Search for the cell housing the specified text and yield its [x, y] center coordinate. 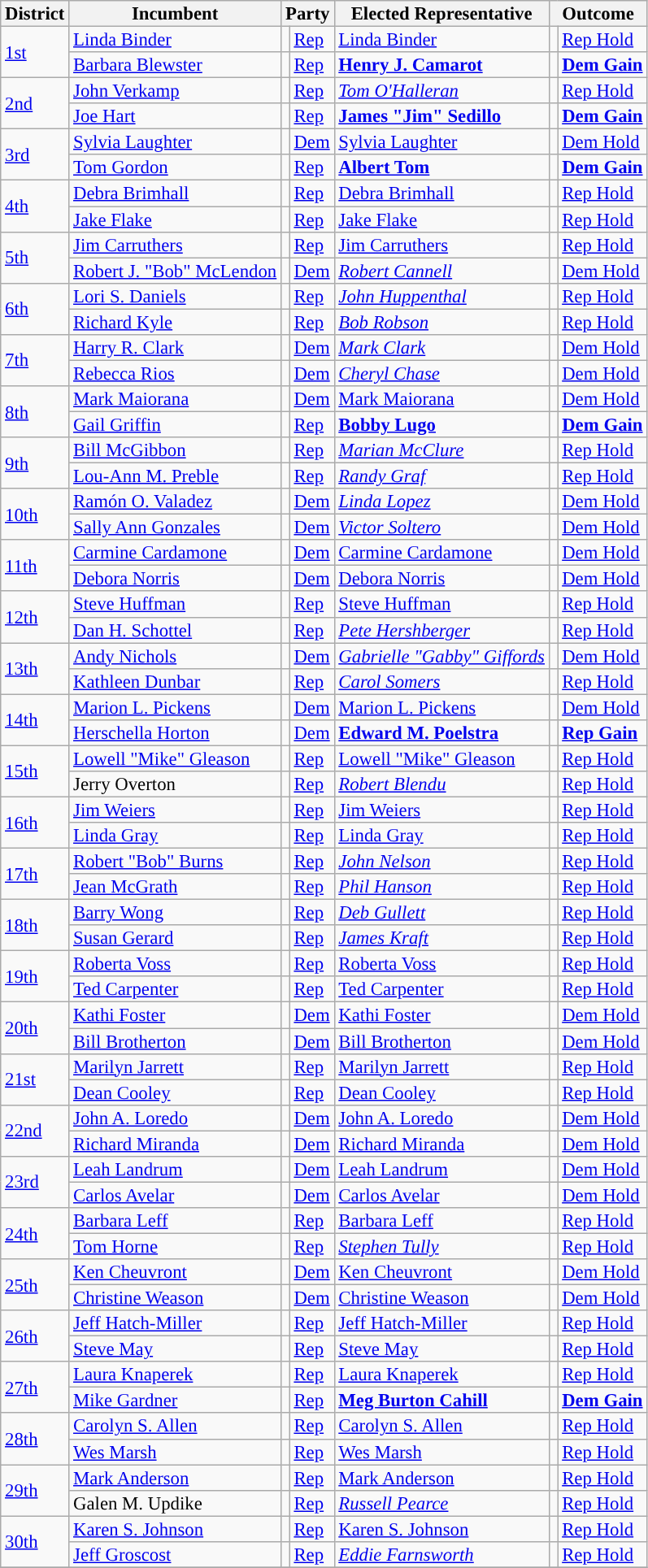
Tom Gordon [176, 167]
Sally Ann Gonzales [176, 528]
7th [35, 361]
8th [35, 411]
Galen M. Updike [176, 1503]
9th [35, 463]
Randy Graf [441, 476]
John Nelson [441, 862]
James "Jim" Sedillo [441, 116]
Kathleen Dunbar [176, 681]
23rd [35, 1182]
Pete Hershberger [441, 630]
Victor Soltero [441, 528]
19th [35, 977]
2nd [35, 104]
Barry Wong [176, 913]
Bobby Lugo [441, 424]
Carol Somers [441, 681]
Robert Blendu [441, 784]
Deb Gullett [441, 913]
Rebecca Rios [176, 373]
Mike Gardner [176, 1401]
13th [35, 668]
John Huppenthal [441, 296]
30th [35, 1541]
Richard Kyle [176, 322]
Robert Cannell [441, 271]
5th [35, 257]
Meg Burton Cahill [441, 1401]
Robert J. "Bob" McLendon [176, 271]
Lori S. Daniels [176, 296]
Harry R. Clark [176, 348]
Elected Representative [441, 14]
29th [35, 1491]
Rep Gain [602, 733]
Outcome [598, 14]
4th [35, 206]
John Verkamp [176, 91]
Albert Tom [441, 167]
Gabrielle "Gabby" Giffords [441, 656]
Stephen Tully [441, 1246]
Edward M. Poelstra [441, 733]
Gail Griffin [176, 424]
Russell Pearce [441, 1503]
Jerry Overton [176, 784]
Susan Gerard [176, 938]
10th [35, 514]
Jeff Groscost [176, 1555]
3rd [35, 154]
Eddie Farnsworth [441, 1555]
Marian McClure [441, 450]
15th [35, 771]
Linda Lopez [441, 502]
17th [35, 875]
Bill McGibbon [176, 450]
16th [35, 823]
Cheryl Chase [441, 373]
26th [35, 1336]
12th [35, 618]
District [35, 14]
Bob Robson [441, 322]
Lou-Ann M. Preble [176, 476]
28th [35, 1439]
Tom Horne [176, 1246]
Incumbent [176, 14]
22nd [35, 1130]
24th [35, 1234]
Ramón O. Valadez [176, 502]
Henry J. Camarot [441, 65]
Phil Hanson [441, 887]
Barbara Blewster [176, 65]
Tom O'Halleran [441, 91]
11th [35, 566]
Dan H. Schottel [176, 630]
25th [35, 1284]
Party [307, 14]
1st [35, 52]
Joe Hart [176, 116]
Andy Nichols [176, 656]
Herschella Horton [176, 733]
James Kraft [441, 938]
6th [35, 309]
Robert "Bob" Burns [176, 862]
14th [35, 720]
21st [35, 1079]
Jean McGrath [176, 887]
27th [35, 1387]
20th [35, 1027]
18th [35, 925]
Mark Clark [441, 348]
